Capture the cell that displays the provided text and extract its [X, Y] central coordinate. 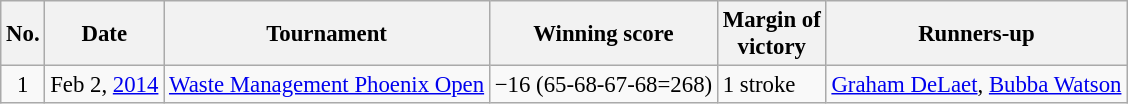
Margin ofvictory [772, 34]
Graham DeLaet, Bubba Watson [976, 85]
Feb 2, 2014 [104, 85]
No. [23, 34]
−16 (65-68-67-68=268) [603, 85]
1 stroke [772, 85]
Runners-up [976, 34]
Waste Management Phoenix Open [327, 85]
Winning score [603, 34]
Tournament [327, 34]
1 [23, 85]
Date [104, 34]
